Locate the cell with the specified text and output its (X, Y) center coordinate. 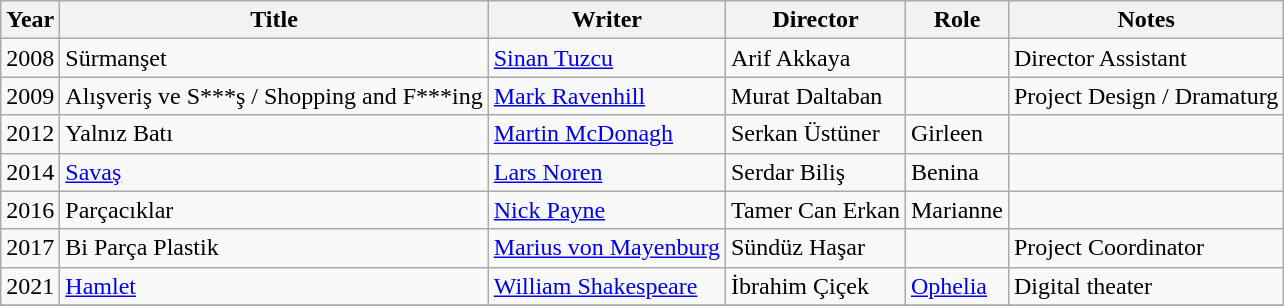
Digital theater (1146, 286)
Serkan Üstüner (815, 134)
Marius von Mayenburg (606, 248)
Marianne (956, 210)
2021 (30, 286)
Project Coordinator (1146, 248)
Arif Akkaya (815, 58)
Director (815, 20)
Sinan Tuzcu (606, 58)
Nick Payne (606, 210)
Yalnız Batı (274, 134)
2008 (30, 58)
Serdar Biliş (815, 172)
Mark Ravenhill (606, 96)
2017 (30, 248)
Role (956, 20)
Director Assistant (1146, 58)
2016 (30, 210)
Savaş (274, 172)
Sündüz Haşar (815, 248)
Sürmanşet (274, 58)
Notes (1146, 20)
2012 (30, 134)
Bi Parça Plastik (274, 248)
Project Design / Dramaturg (1146, 96)
Writer (606, 20)
Hamlet (274, 286)
Martin McDonagh (606, 134)
William Shakespeare (606, 286)
Year (30, 20)
Girleen (956, 134)
Parçacıklar (274, 210)
İbrahim Çiçek (815, 286)
Alışveriş ve S***ş / Shopping and F***ing (274, 96)
Title (274, 20)
Murat Daltaban (815, 96)
2009 (30, 96)
Ophelia (956, 286)
Tamer Can Erkan (815, 210)
2014 (30, 172)
Lars Noren (606, 172)
Benina (956, 172)
